Find where the given text appears and provide that cell's center as (X, Y) coordinate. 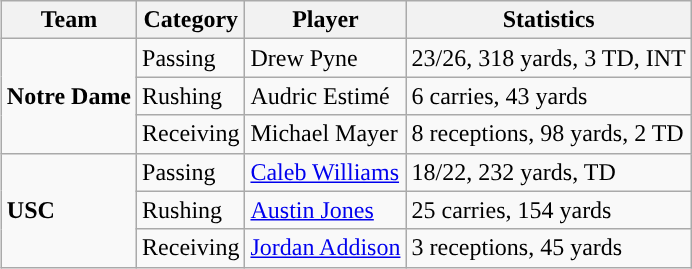
Audric Estimé (326, 96)
Jordan Addison (326, 248)
8 receptions, 98 yards, 2 TD (548, 134)
23/26, 318 yards, 3 TD, INT (548, 58)
Michael Mayer (326, 134)
18/22, 232 yards, TD (548, 172)
Player (326, 20)
USC (68, 210)
25 carries, 154 yards (548, 210)
Austin Jones (326, 210)
Team (68, 20)
Category (191, 20)
3 receptions, 45 yards (548, 248)
Notre Dame (68, 96)
Statistics (548, 20)
6 carries, 43 yards (548, 96)
Caleb Williams (326, 172)
Drew Pyne (326, 58)
